Return (x, y) of the center of cell containing provided text 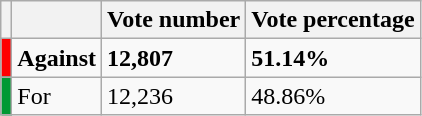
48.86% (333, 96)
Against (57, 58)
For (57, 96)
Vote number (174, 20)
51.14% (333, 58)
Vote percentage (333, 20)
12,236 (174, 96)
12,807 (174, 58)
